Scan for the cell matching the given text and deliver its [X, Y] coordinate at center. 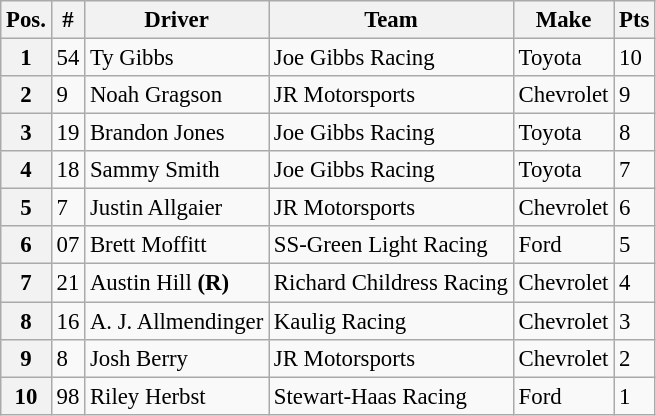
Team [392, 20]
Sammy Smith [177, 170]
Pos. [26, 20]
Noah Gragson [177, 95]
Austin Hill (R) [177, 283]
Josh Berry [177, 358]
A. J. Allmendinger [177, 321]
Ty Gibbs [177, 58]
Brett Moffitt [177, 245]
Brandon Jones [177, 133]
Pts [634, 20]
Riley Herbst [177, 396]
# [68, 20]
Driver [177, 20]
98 [68, 396]
Richard Childress Racing [392, 283]
54 [68, 58]
Justin Allgaier [177, 208]
18 [68, 170]
19 [68, 133]
Stewart-Haas Racing [392, 396]
16 [68, 321]
07 [68, 245]
21 [68, 283]
SS-Green Light Racing [392, 245]
Make [563, 20]
Kaulig Racing [392, 321]
